Output the (X, Y) coordinate of the center of the cell containing the given text.  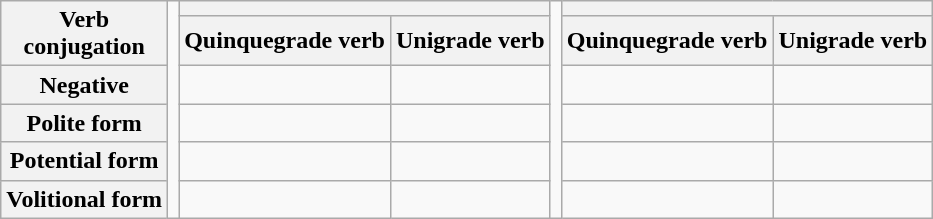
Polite form (84, 123)
Verb conjugation (84, 34)
Negative (84, 85)
Volitional form (84, 199)
Potential form (84, 161)
